Capture the cell that displays the provided text and extract its (x, y) central coordinate. 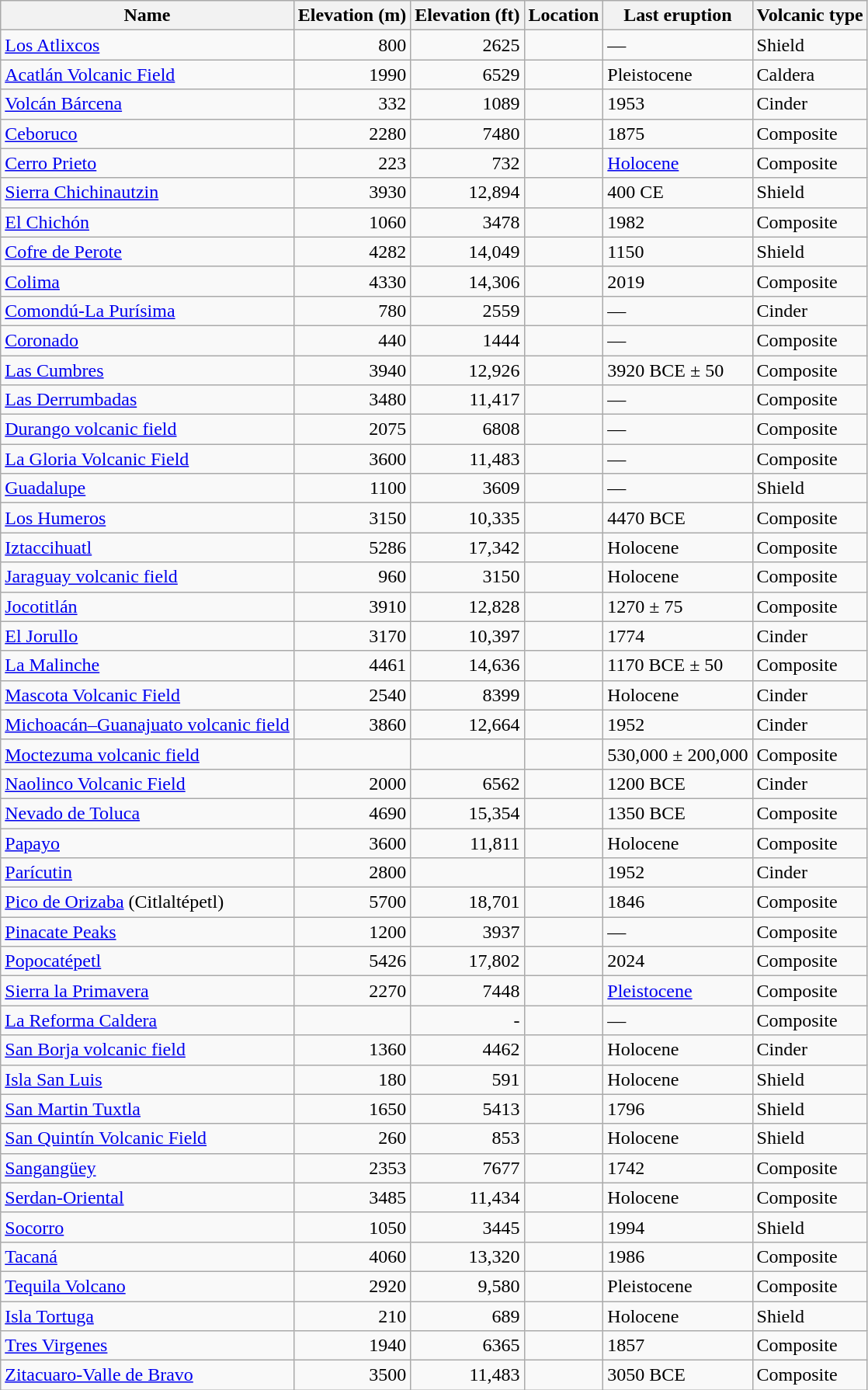
13,320 (467, 1256)
Location (564, 16)
Last eruption (678, 16)
1270 ± 75 (678, 606)
12,828 (467, 606)
2019 (678, 281)
10,397 (467, 636)
4282 (352, 252)
3480 (352, 400)
11,811 (467, 843)
Colima (148, 281)
10,335 (467, 518)
2075 (352, 429)
3930 (352, 193)
Elevation (m) (352, 16)
1994 (678, 1227)
Serdan-Oriental (148, 1197)
2920 (352, 1286)
5700 (352, 902)
530,000 ± 200,000 (678, 754)
9,580 (467, 1286)
1350 BCE (678, 813)
Nevado de Toluca (148, 813)
180 (352, 1079)
San Quintín Volcanic Field (148, 1138)
1089 (467, 104)
6808 (467, 429)
Tacaná (148, 1256)
Guadalupe (148, 488)
La Gloria Volcanic Field (148, 459)
12,894 (467, 193)
1050 (352, 1227)
1170 BCE ± 50 (678, 665)
1774 (678, 636)
Tequila Volcano (148, 1286)
1150 (678, 252)
Las Cumbres (148, 370)
San Martin Tuxtla (148, 1109)
14,049 (467, 252)
Acatlán Volcanic Field (148, 75)
732 (467, 163)
- (467, 1020)
Pinacate Peaks (148, 932)
960 (352, 577)
1982 (678, 222)
Iztaccihuatl (148, 547)
Naolinco Volcanic Field (148, 784)
1953 (678, 104)
14,306 (467, 281)
Mascota Volcanic Field (148, 695)
6529 (467, 75)
332 (352, 104)
3445 (467, 1227)
1444 (467, 340)
Las Derrumbadas (148, 400)
Name (148, 16)
El Jorullo (148, 636)
Sierra la Primavera (148, 991)
1875 (678, 134)
Los Humeros (148, 518)
San Borja volcanic field (148, 1050)
El Chichón (148, 222)
2559 (467, 311)
7448 (467, 991)
Zitacuaro-Valle de Bravo (148, 1375)
853 (467, 1138)
Moctezuma volcanic field (148, 754)
3050 BCE (678, 1375)
7480 (467, 134)
1796 (678, 1109)
15,354 (467, 813)
400 CE (678, 193)
Caldera (810, 75)
Tres Virgenes (148, 1346)
3609 (467, 488)
3937 (467, 932)
1986 (678, 1256)
2353 (352, 1168)
2625 (467, 45)
1060 (352, 222)
1940 (352, 1346)
2270 (352, 991)
3478 (467, 222)
4060 (352, 1256)
Elevation (ft) (467, 16)
800 (352, 45)
4462 (467, 1050)
591 (467, 1079)
7677 (467, 1168)
2540 (352, 695)
3500 (352, 1375)
1650 (352, 1109)
689 (467, 1316)
La Reforma Caldera (148, 1020)
Pico de Orizaba (Citlaltépetl) (148, 902)
3940 (352, 370)
1200 (352, 932)
4461 (352, 665)
Isla Tortuga (148, 1316)
18,701 (467, 902)
Isla San Luis (148, 1079)
Sierra Chichinautzin (148, 193)
1857 (678, 1346)
223 (352, 163)
6562 (467, 784)
3860 (352, 725)
4690 (352, 813)
Los Atlixcos (148, 45)
210 (352, 1316)
14,636 (467, 665)
11,434 (467, 1197)
2024 (678, 961)
Jocotitlán (148, 606)
12,664 (467, 725)
Coronado (148, 340)
2280 (352, 134)
440 (352, 340)
1990 (352, 75)
Comondú-La Purísima (148, 311)
4330 (352, 281)
12,926 (467, 370)
Michoacán–Guanajuato volcanic field (148, 725)
2800 (352, 873)
3170 (352, 636)
Popocatépetl (148, 961)
Parícutin (148, 873)
17,802 (467, 961)
1846 (678, 902)
17,342 (467, 547)
1360 (352, 1050)
5426 (352, 961)
4470 BCE (678, 518)
3910 (352, 606)
5413 (467, 1109)
Jaraguay volcanic field (148, 577)
Papayo (148, 843)
Durango volcanic field (148, 429)
La Malinche (148, 665)
3485 (352, 1197)
1742 (678, 1168)
5286 (352, 547)
Ceboruco (148, 134)
11,417 (467, 400)
1200 BCE (678, 784)
6365 (467, 1346)
Volcán Bárcena (148, 104)
780 (352, 311)
8399 (467, 695)
Cerro Prieto (148, 163)
Sangangüey (148, 1168)
Socorro (148, 1227)
Volcanic type (810, 16)
3920 BCE ± 50 (678, 370)
2000 (352, 784)
Cofre de Perote (148, 252)
260 (352, 1138)
1100 (352, 488)
